Search for the cell housing the specified text and yield its [x, y] center coordinate. 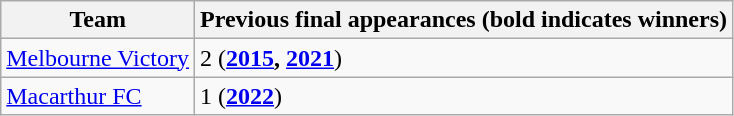
2 (2015, 2021) [464, 58]
1 (2022) [464, 96]
Team [98, 20]
Macarthur FC [98, 96]
Previous final appearances (bold indicates winners) [464, 20]
Melbourne Victory [98, 58]
